Capture the cell that displays the provided text and extract its [x, y] central coordinate. 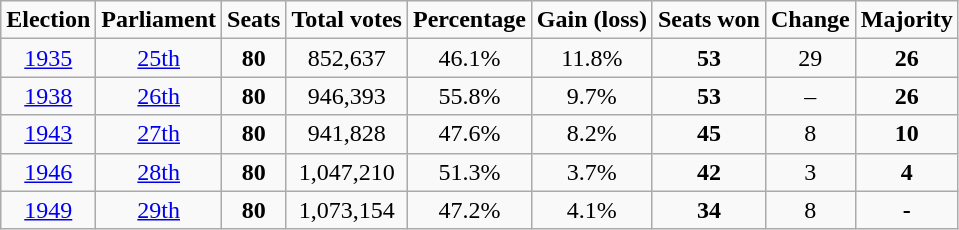
– [810, 96]
34 [708, 210]
29 [810, 58]
Total votes [347, 20]
Majority [906, 20]
10 [906, 134]
1946 [48, 172]
Parliament [159, 20]
11.8% [592, 58]
9.7% [592, 96]
1949 [48, 210]
47.6% [469, 134]
Gain (loss) [592, 20]
46.1% [469, 58]
1,047,210 [347, 172]
Percentage [469, 20]
941,828 [347, 134]
55.8% [469, 96]
45 [708, 134]
47.2% [469, 210]
29th [159, 210]
3 [810, 172]
1943 [48, 134]
1,073,154 [347, 210]
27th [159, 134]
28th [159, 172]
Change [810, 20]
42 [708, 172]
4 [906, 172]
Seats won [708, 20]
Election [48, 20]
4.1% [592, 210]
1935 [48, 58]
852,637 [347, 58]
946,393 [347, 96]
1938 [48, 96]
Seats [254, 20]
25th [159, 58]
3.7% [592, 172]
8.2% [592, 134]
51.3% [469, 172]
- [906, 210]
26th [159, 96]
